Output the [x, y] coordinate of the center of the cell containing the given text.  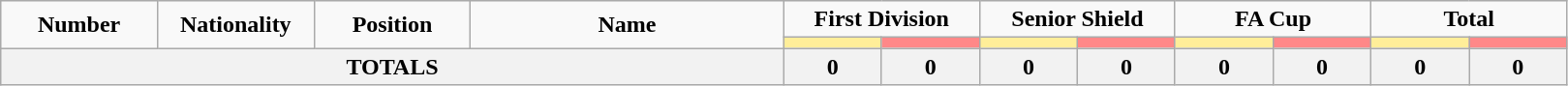
Position [392, 25]
FA Cup [1273, 19]
Name [628, 25]
Total [1469, 19]
Number [79, 25]
Nationality [235, 25]
TOTALS [392, 67]
Senior Shield [1077, 19]
First Division [881, 19]
